Find where the given text appears and provide that cell's center as [X, Y] coordinate. 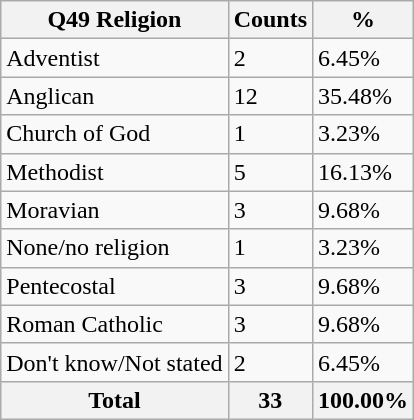
12 [270, 96]
Moravian [114, 210]
Methodist [114, 172]
Anglican [114, 96]
100.00% [364, 400]
Adventist [114, 58]
Pentecostal [114, 286]
Church of God [114, 134]
Q49 Religion [114, 20]
33 [270, 400]
16.13% [364, 172]
35.48% [364, 96]
Counts [270, 20]
Don't know/Not stated [114, 362]
Total [114, 400]
% [364, 20]
None/no religion [114, 248]
5 [270, 172]
Roman Catholic [114, 324]
